Search for the cell housing the specified text and yield its (x, y) center coordinate. 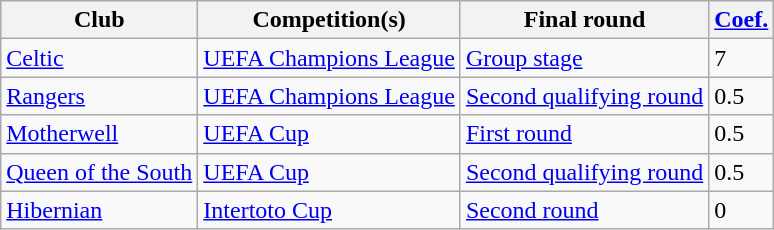
Intertoto Cup (330, 210)
Final round (584, 20)
Celtic (100, 58)
Group stage (584, 58)
Rangers (100, 96)
7 (742, 58)
Hibernian (100, 210)
Club (100, 20)
Competition(s) (330, 20)
Queen of the South (100, 172)
Second round (584, 210)
0 (742, 210)
Motherwell (100, 134)
First round (584, 134)
Coef. (742, 20)
